Search for the cell housing the specified text and yield its (x, y) center coordinate. 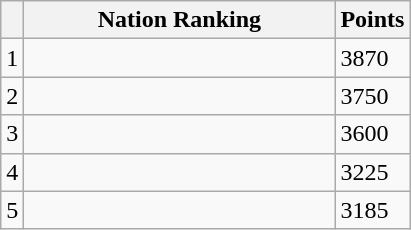
3750 (372, 96)
Points (372, 20)
3 (12, 134)
4 (12, 172)
Nation Ranking (180, 20)
3600 (372, 134)
3870 (372, 58)
3185 (372, 210)
2 (12, 96)
1 (12, 58)
5 (12, 210)
3225 (372, 172)
